For the text-containing cell, return its midpoint in (x, y) coordinate format. 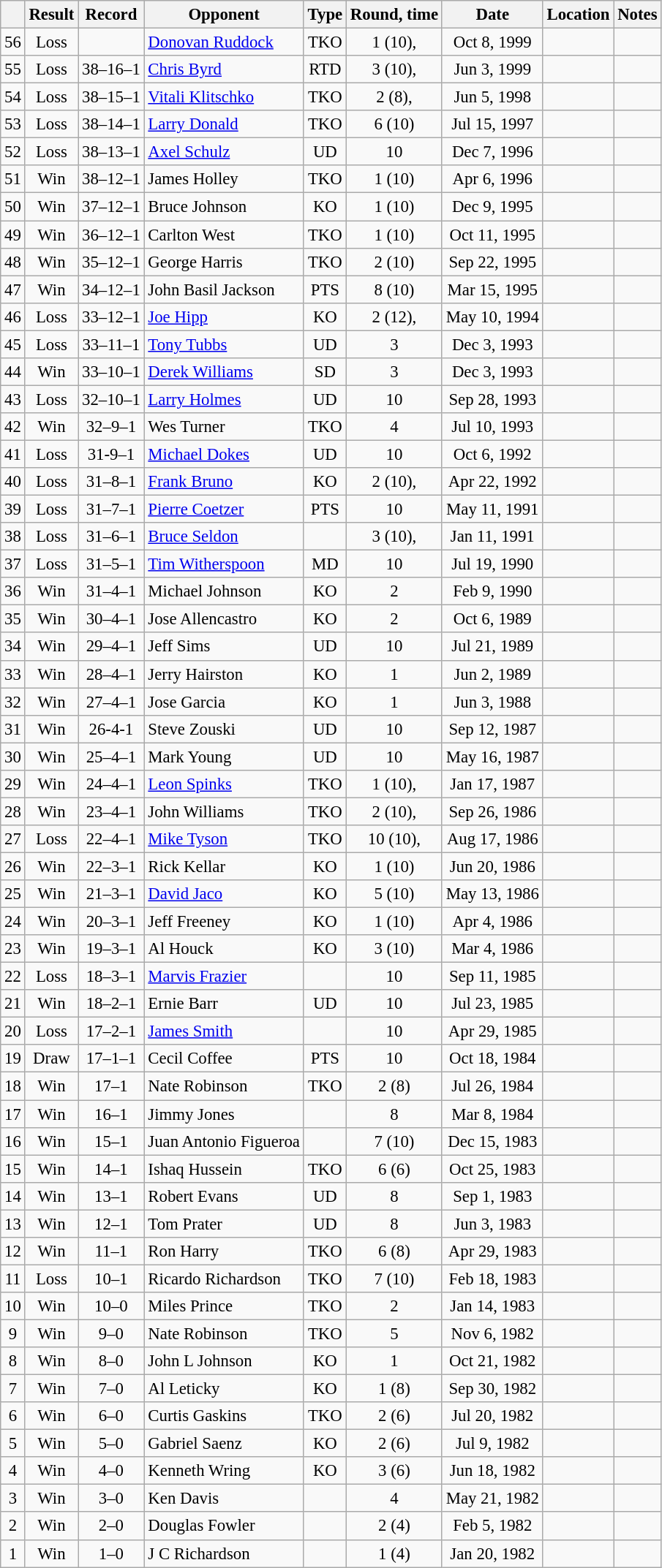
Sep 22, 1995 (492, 262)
Apr 29, 1985 (492, 1031)
James Smith (224, 1031)
40 (13, 482)
Al Houck (224, 949)
Jul 20, 1982 (492, 1416)
Juan Antonio Figueroa (224, 1141)
31–4–1 (111, 591)
Jun 3, 1988 (492, 702)
48 (13, 262)
51 (13, 179)
Ken Davis (224, 1499)
34–12–1 (111, 289)
32–10–1 (111, 399)
Sep 1, 1983 (492, 1196)
6 (6) (395, 1169)
Marvis Frazier (224, 977)
Jul 15, 1997 (492, 124)
54 (13, 97)
Draw (51, 1059)
Mike Tyson (224, 839)
Gabriel Saenz (224, 1444)
Feb 5, 1982 (492, 1526)
16 (13, 1141)
2 (8), (395, 97)
Oct 11, 1995 (492, 235)
Dec 15, 1983 (492, 1141)
44 (13, 372)
2 (8) (395, 1086)
16–1 (111, 1114)
Donovan Ruddock (224, 42)
38–15–1 (111, 97)
Tony Tubbs (224, 344)
6 (13, 1416)
Ricardo Richardson (224, 1279)
Jose Garcia (224, 702)
26 (13, 866)
Nov 6, 1982 (492, 1333)
J C Richardson (224, 1553)
May 13, 1986 (492, 894)
May 21, 1982 (492, 1499)
1 (8) (395, 1389)
29–4–1 (111, 647)
14 (13, 1196)
Aug 17, 1986 (492, 839)
15–1 (111, 1141)
38–12–1 (111, 179)
41 (13, 454)
6 (10) (395, 124)
Jul 21, 1989 (492, 647)
Ishaq Hussein (224, 1169)
John L Johnson (224, 1361)
Derek Williams (224, 372)
3 (10) (395, 949)
Feb 18, 1983 (492, 1279)
Ernie Barr (224, 1004)
13 (13, 1224)
Apr 6, 1996 (492, 179)
33–11–1 (111, 344)
38–13–1 (111, 152)
Oct 8, 1999 (492, 42)
Pierre Coetzer (224, 510)
Type (325, 15)
Round, time (395, 15)
2 (12), (395, 317)
Jun 18, 1982 (492, 1471)
Oct 25, 1983 (492, 1169)
Mark Young (224, 757)
George Harris (224, 262)
Jose Allencastro (224, 619)
Jeff Freeney (224, 922)
Douglas Fowler (224, 1526)
46 (13, 317)
18 (13, 1086)
Michael Dokes (224, 454)
Jul 9, 1982 (492, 1444)
Jun 3, 1999 (492, 69)
Jul 26, 1984 (492, 1086)
15 (13, 1169)
32 (13, 702)
26-4-1 (111, 729)
Jul 23, 1985 (492, 1004)
38 (13, 537)
Oct 6, 1989 (492, 619)
21 (13, 1004)
Bruce Seldon (224, 537)
12 (13, 1251)
Michael Johnson (224, 591)
4–0 (111, 1471)
Jun 3, 1983 (492, 1224)
43 (13, 399)
Apr 22, 1992 (492, 482)
42 (13, 427)
31–5–1 (111, 564)
50 (13, 207)
20 (13, 1031)
Tim Witherspoon (224, 564)
Rick Kellar (224, 866)
Axel Schulz (224, 152)
Oct 18, 1984 (492, 1059)
37 (13, 564)
Sep 12, 1987 (492, 729)
10–0 (111, 1306)
May 16, 1987 (492, 757)
Feb 9, 1990 (492, 591)
17–1 (111, 1086)
2 (10) (395, 262)
24–4–1 (111, 784)
11 (13, 1279)
31–8–1 (111, 482)
24 (13, 922)
22 (13, 977)
35 (13, 619)
31–7–1 (111, 510)
38–14–1 (111, 124)
25 (13, 894)
Bruce Johnson (224, 207)
25–4–1 (111, 757)
Jul 19, 1990 (492, 564)
Al Leticky (224, 1389)
Vitali Klitschko (224, 97)
Jimmy Jones (224, 1114)
Miles Prince (224, 1306)
5–0 (111, 1444)
Leon Spinks (224, 784)
3–0 (111, 1499)
27 (13, 839)
35–12–1 (111, 262)
33–10–1 (111, 372)
36–12–1 (111, 235)
Jan 17, 1987 (492, 784)
7–0 (111, 1389)
John Basil Jackson (224, 289)
Ron Harry (224, 1251)
10–1 (111, 1279)
John Williams (224, 811)
47 (13, 289)
Jerry Hairston (224, 674)
Sep 28, 1993 (492, 399)
34 (13, 647)
Sep 30, 1982 (492, 1389)
29 (13, 784)
30–4–1 (111, 619)
45 (13, 344)
17–2–1 (111, 1031)
19–3–1 (111, 949)
31 (13, 729)
SD (325, 372)
Kenneth Wring (224, 1471)
David Jaco (224, 894)
Record (111, 15)
6 (8) (395, 1251)
Oct 6, 1992 (492, 454)
28 (13, 811)
31–6–1 (111, 537)
May 10, 1994 (492, 317)
Oct 21, 1982 (492, 1361)
6–0 (111, 1416)
2–0 (111, 1526)
Joe Hipp (224, 317)
Jan 14, 1983 (492, 1306)
Apr 29, 1983 (492, 1251)
9–0 (111, 1333)
Mar 15, 1995 (492, 289)
Carlton West (224, 235)
38–16–1 (111, 69)
Jan 11, 1991 (492, 537)
RTD (325, 69)
14–1 (111, 1169)
Curtis Gaskins (224, 1416)
7 (13, 1389)
1–0 (111, 1553)
Steve Zouski (224, 729)
23–4–1 (111, 811)
Wes Turner (224, 427)
18–2–1 (111, 1004)
Jun 20, 1986 (492, 866)
56 (13, 42)
17–1–1 (111, 1059)
32–9–1 (111, 427)
17 (13, 1114)
11–1 (111, 1251)
2 (4) (395, 1526)
8 (10) (395, 289)
31-9–1 (111, 454)
Robert Evans (224, 1196)
9 (13, 1333)
22–3–1 (111, 866)
Jun 2, 1989 (492, 674)
8–0 (111, 1361)
Opponent (224, 15)
3 (6) (395, 1471)
Result (51, 15)
39 (13, 510)
23 (13, 949)
36 (13, 591)
1 (4) (395, 1553)
53 (13, 124)
Location (578, 15)
10 (10), (395, 839)
Cecil Coffee (224, 1059)
Dec 7, 1996 (492, 152)
52 (13, 152)
MD (325, 564)
May 11, 1991 (492, 510)
5 (10) (395, 894)
Chris Byrd (224, 69)
Apr 4, 1986 (492, 922)
Mar 4, 1986 (492, 949)
Date (492, 15)
12–1 (111, 1224)
Tom Prater (224, 1224)
18–3–1 (111, 977)
Jan 20, 1982 (492, 1553)
27–4–1 (111, 702)
Jun 5, 1998 (492, 97)
37–12–1 (111, 207)
Sep 11, 1985 (492, 977)
Notes (638, 15)
19 (13, 1059)
33–12–1 (111, 317)
21–3–1 (111, 894)
Larry Holmes (224, 399)
Jul 10, 1993 (492, 427)
Larry Donald (224, 124)
James Holley (224, 179)
Frank Bruno (224, 482)
30 (13, 757)
55 (13, 69)
Mar 8, 1984 (492, 1114)
Dec 9, 1995 (492, 207)
49 (13, 235)
20–3–1 (111, 922)
13–1 (111, 1196)
28–4–1 (111, 674)
Sep 26, 1986 (492, 811)
Jeff Sims (224, 647)
33 (13, 674)
22–4–1 (111, 839)
